For the text-containing cell, return its midpoint in (X, Y) coordinate format. 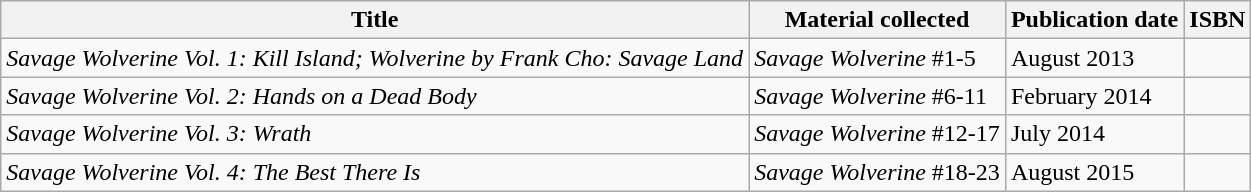
Savage Wolverine Vol. 4: The Best There Is (375, 172)
ISBN (1218, 20)
Savage Wolverine #6-11 (878, 96)
Savage Wolverine #12-17 (878, 134)
Material collected (878, 20)
Publication date (1094, 20)
Savage Wolverine Vol. 1: Kill Island; Wolverine by Frank Cho: Savage Land (375, 58)
Savage Wolverine Vol. 3: Wrath (375, 134)
Savage Wolverine Vol. 2: Hands on a Dead Body (375, 96)
Savage Wolverine #18-23 (878, 172)
Savage Wolverine #1-5 (878, 58)
Title (375, 20)
August 2015 (1094, 172)
July 2014 (1094, 134)
August 2013 (1094, 58)
February 2014 (1094, 96)
